Pinpoint the cell where the given text exists, returning its [x, y] midpoint coordinate. 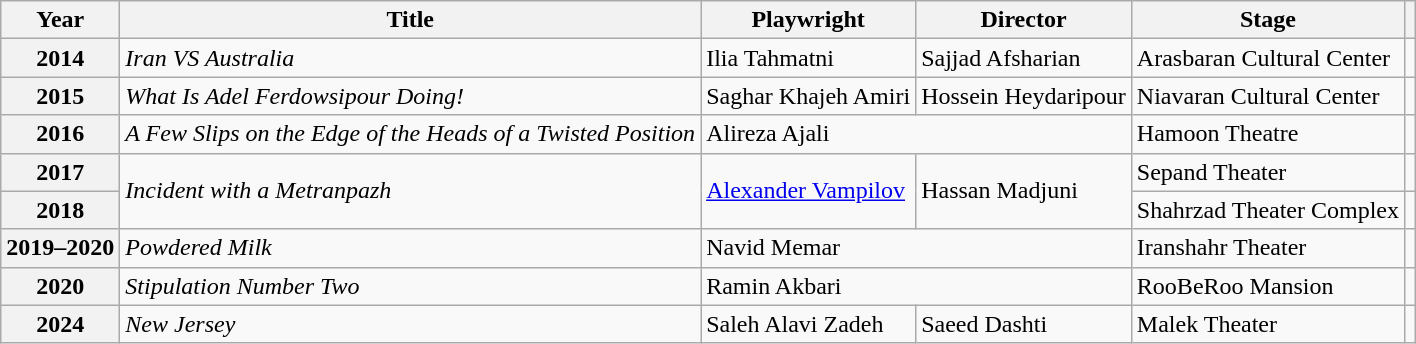
Title [410, 20]
Alireza Ajali [916, 134]
Sepand Theater [1268, 172]
Year [60, 20]
Alexander Vampilov [808, 191]
Playwright [808, 20]
Sajjad Afsharian [1024, 58]
Saeed Dashti [1024, 324]
Hamoon Theatre [1268, 134]
Stage [1268, 20]
2024 [60, 324]
New Jersey [410, 324]
Incident with a Metranpazh [410, 191]
2016 [60, 134]
A Few Slips on the Edge of the Heads of a Twisted Position [410, 134]
Iran VS Australia [410, 58]
Arasbaran Cultural Center [1268, 58]
2019–2020 [60, 248]
Stipulation Number Two [410, 286]
Powdered Milk [410, 248]
Niavaran Cultural Center [1268, 96]
2020 [60, 286]
Ramin Akbari [916, 286]
2017 [60, 172]
Malek Theater [1268, 324]
What Is Adel Ferdowsipour Doing! [410, 96]
Ilia Tahmatni [808, 58]
Hassan Madjuni [1024, 191]
Saghar Khajeh Amiri [808, 96]
Hossein Heydaripour [1024, 96]
Saleh Alavi Zadeh [808, 324]
Director [1024, 20]
Shahrzad Theater Complex [1268, 210]
2018 [60, 210]
2015 [60, 96]
Iranshahr Theater [1268, 248]
RooBeRoo Mansion [1268, 286]
2014 [60, 58]
Navid Memar [916, 248]
